Find where the given text appears and provide that cell's center as (x, y) coordinate. 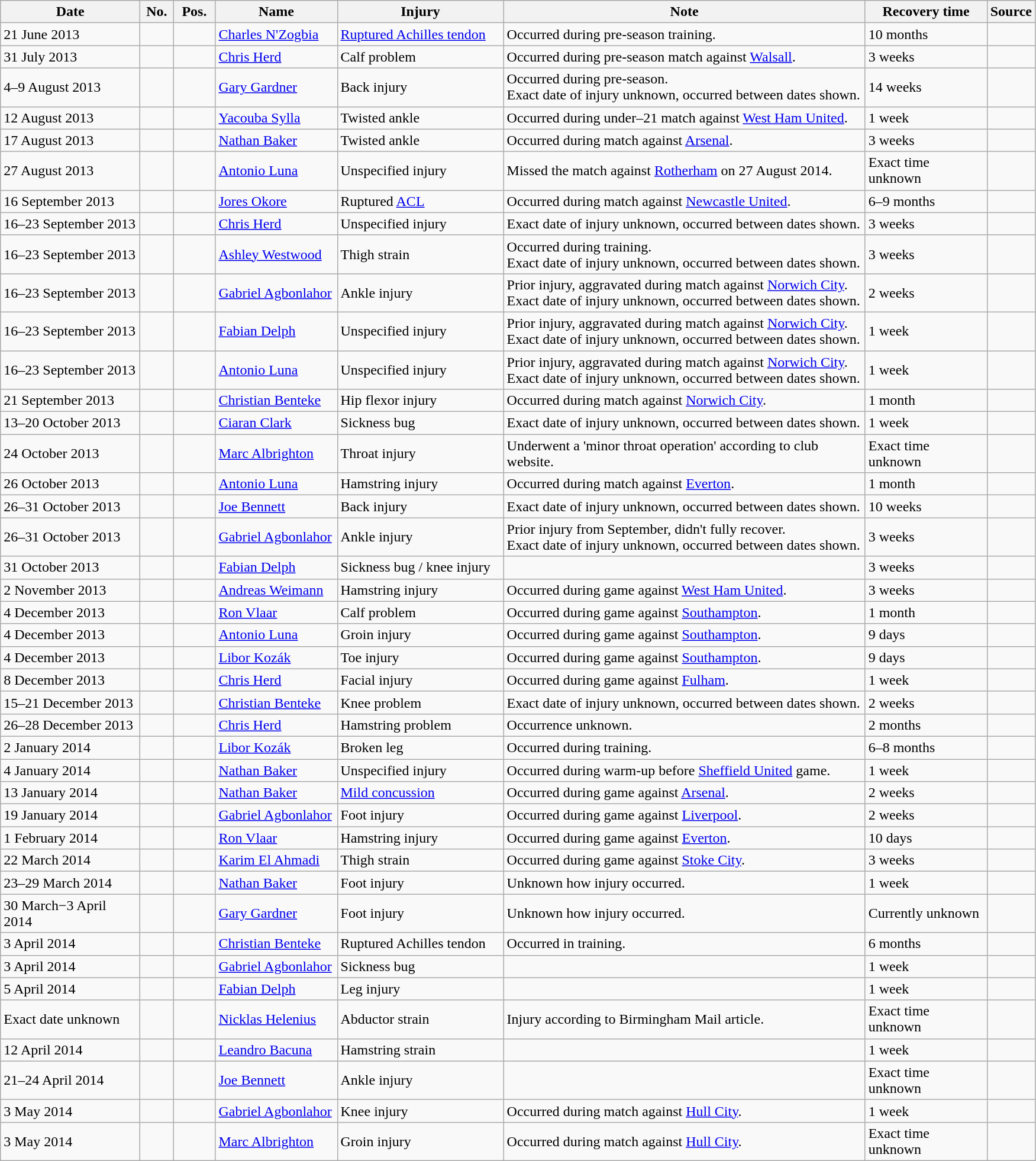
Prior injury from September, didn't fully recover. Exact date of injury unknown, occurred between dates shown. (684, 537)
Occurrence unknown. (684, 725)
Recovery time (926, 12)
15–21 December 2013 (70, 702)
14 weeks (926, 88)
8 December 2013 (70, 680)
Toe injury (420, 657)
12 April 2014 (70, 1050)
Andreas Weimann (276, 590)
Nicklas Helenius (276, 1019)
13–20 October 2013 (70, 423)
Sickness bug / knee injury (420, 567)
Occurred during match against Arsenal. (684, 140)
23–29 March 2014 (70, 883)
Date (70, 12)
30 March−3 April 2014 (70, 914)
Occurred during game against Everton. (684, 838)
6–8 months (926, 747)
Mild concussion (420, 793)
10 months (926, 34)
13 January 2014 (70, 793)
12 August 2013 (70, 118)
Karim El Ahmadi (276, 860)
Facial injury (420, 680)
Charles N'Zogbia (276, 34)
2 January 2014 (70, 747)
2 months (926, 725)
Occurred during pre-season training. (684, 34)
17 August 2013 (70, 140)
Underwent a 'minor throat operation' according to club website. (684, 453)
Occurred during under–21 match against West Ham United. (684, 118)
Knee problem (420, 702)
31 October 2013 (70, 567)
21 June 2013 (70, 34)
Occurred during game against Liverpool. (684, 815)
Yacouba Sylla (276, 118)
Injury (420, 12)
Exact date unknown (70, 1019)
Pos. (194, 12)
22 March 2014 (70, 860)
10 days (926, 838)
Abductor strain (420, 1019)
Jores Okore (276, 201)
4–9 August 2013 (70, 88)
Leandro Bacuna (276, 1050)
Ciaran Clark (276, 423)
Occurred during pre-season. Exact date of injury unknown, occurred between dates shown. (684, 88)
31 July 2013 (70, 57)
26–28 December 2013 (70, 725)
No. (157, 12)
Occurred during game against West Ham United. (684, 590)
Occurred in training. (684, 944)
26 October 2013 (70, 484)
21 September 2013 (70, 401)
Occurred during match against Everton. (684, 484)
Broken leg (420, 747)
Occurred during game against Stoke City. (684, 860)
Source (1011, 12)
Knee injury (420, 1111)
4 January 2014 (70, 770)
21–24 April 2014 (70, 1081)
27 August 2013 (70, 170)
Hamstring strain (420, 1050)
6–9 months (926, 201)
10 weeks (926, 507)
Ashley Westwood (276, 254)
Leg injury (420, 989)
16 September 2013 (70, 201)
Occurred during match against Norwich City. (684, 401)
Ruptured ACL (420, 201)
Note (684, 12)
Name (276, 12)
Occurred during warm-up before Sheffield United game. (684, 770)
Injury according to Birmingham Mail article. (684, 1019)
24 October 2013 (70, 453)
Occurred during game against Arsenal. (684, 793)
6 months (926, 944)
Currently unknown (926, 914)
Hip flexor injury (420, 401)
5 April 2014 (70, 989)
Missed the match against Rotherham on 27 August 2014. (684, 170)
Occurred during game against Fulham. (684, 680)
Occurred during training. (684, 747)
Occurred during training. Exact date of injury unknown, occurred between dates shown. (684, 254)
1 February 2014 (70, 838)
Occurred during match against Newcastle United. (684, 201)
Occurred during pre-season match against Walsall. (684, 57)
Throat injury (420, 453)
Hamstring problem (420, 725)
19 January 2014 (70, 815)
2 November 2013 (70, 590)
